Determine the [x, y] coordinate at the center of the cell enclosing the given text.  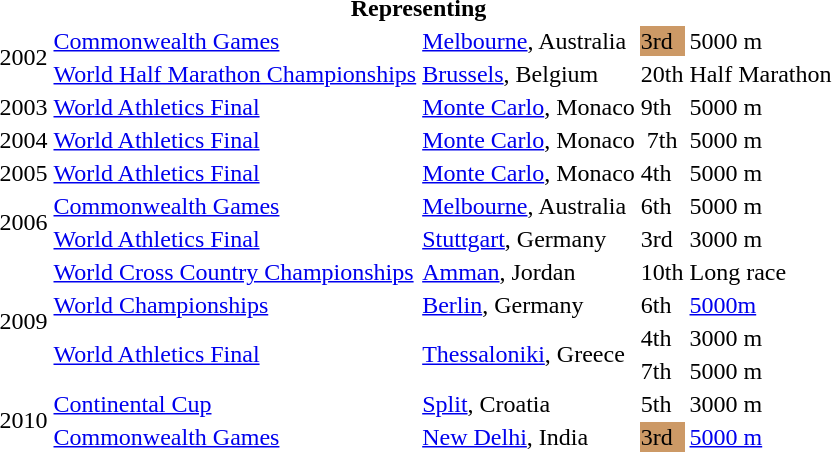
World Half Marathon Championships [235, 74]
Amman, Jordan [529, 272]
9th [662, 107]
Berlin, Germany [529, 305]
5th [662, 404]
Stuttgart, Germany [529, 239]
New Delhi, India [529, 437]
World Championships [235, 305]
20th [662, 74]
World Cross Country Championships [235, 272]
Continental Cup [235, 404]
Brussels, Belgium [529, 74]
Thessaloniki, Greece [529, 354]
Split, Croatia [529, 404]
10th [662, 272]
